Scan for the cell matching the given text and deliver its [x, y] coordinate at center. 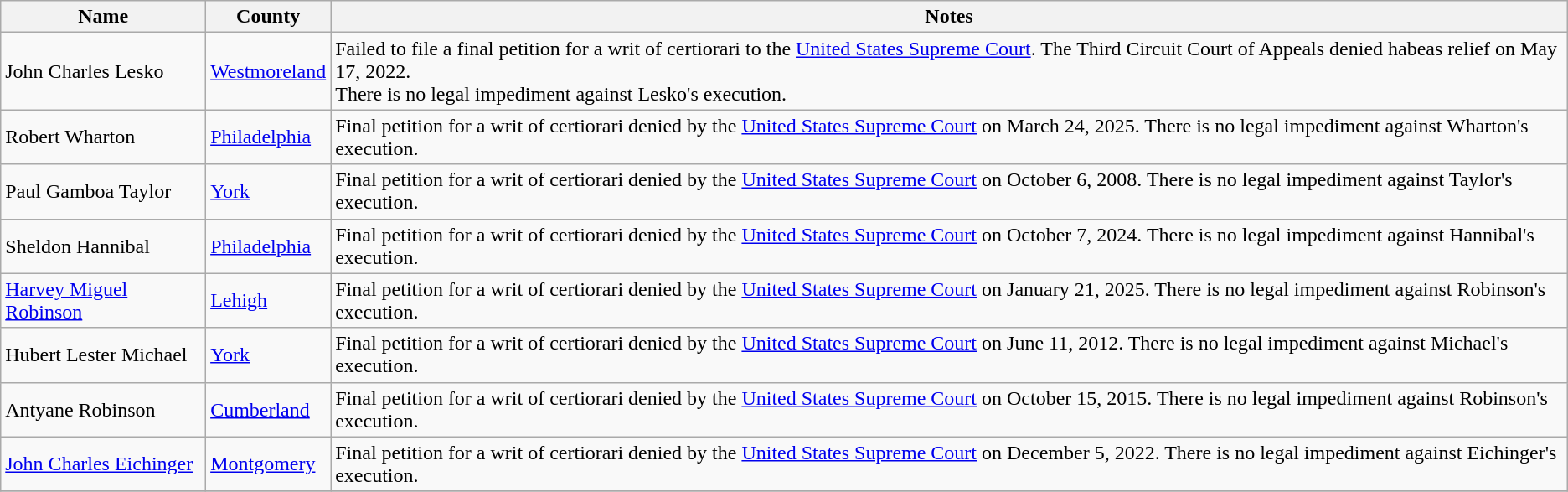
County [268, 17]
Robert Wharton [104, 137]
Lehigh [268, 300]
Westmoreland [268, 71]
Name [104, 17]
Cumberland [268, 409]
John Charles Eichinger [104, 464]
Paul Gamboa Taylor [104, 191]
Notes [950, 17]
Montgomery [268, 464]
John Charles Lesko [104, 71]
Antyane Robinson [104, 409]
Hubert Lester Michael [104, 355]
Sheldon Hannibal [104, 246]
Harvey Miguel Robinson [104, 300]
